Locate the cell with the specified text and output its [X, Y] center coordinate. 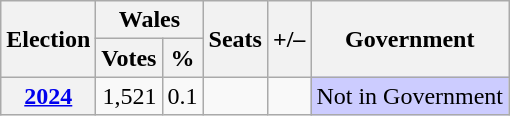
+/– [288, 39]
0.1 [182, 96]
Government [410, 39]
1,521 [129, 96]
% [182, 58]
2024 [48, 96]
Seats [235, 39]
Election [48, 39]
Wales [150, 20]
Votes [129, 58]
Not in Government [410, 96]
